Search for the cell housing the specified text and yield its [x, y] center coordinate. 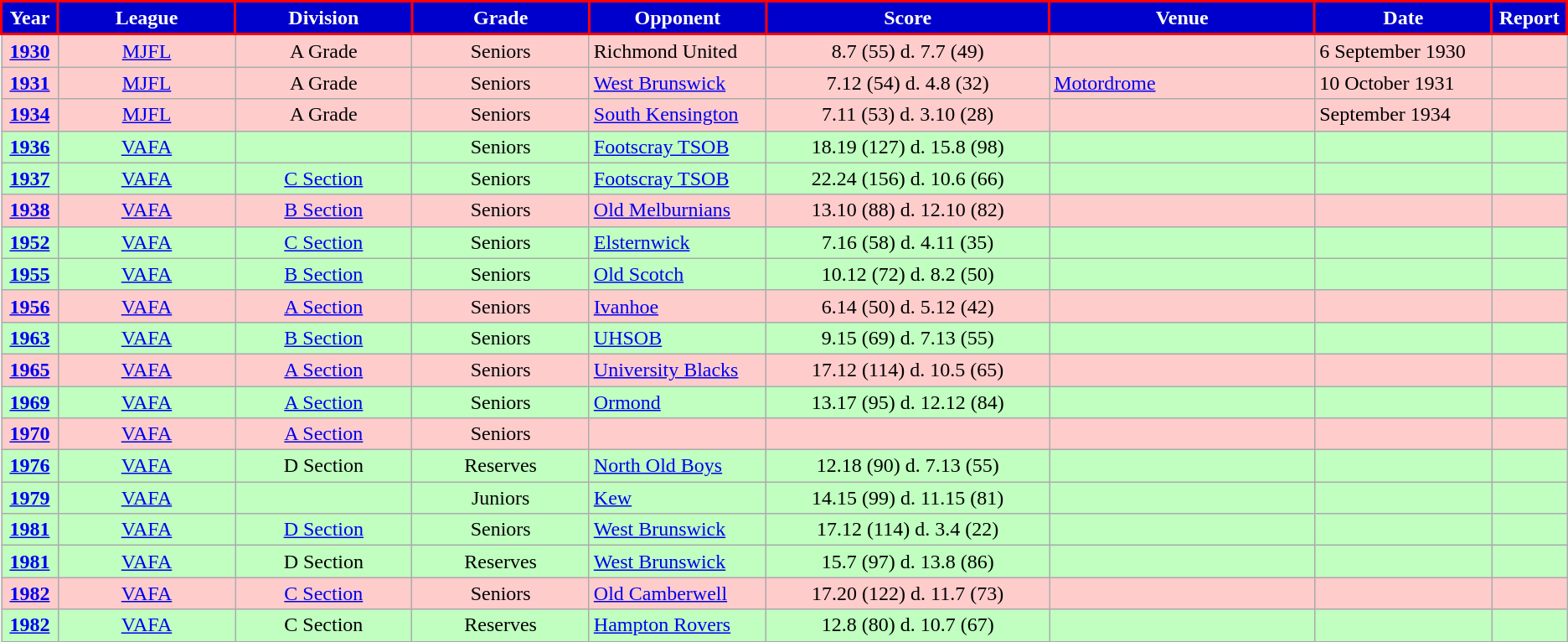
7.12 (54) d. 4.8 (32) [908, 83]
13.10 (88) d. 12.10 (82) [908, 210]
17.20 (122) d. 11.7 (73) [908, 593]
22.24 (156) d. 10.6 (66) [908, 179]
1970 [30, 434]
8.7 (55) d. 7.7 (49) [908, 50]
UHSOB [677, 338]
1955 [30, 274]
Old Melburnians [677, 210]
Old Camberwell [677, 593]
Ivanhoe [677, 306]
Elsternwick [677, 242]
1937 [30, 179]
1952 [30, 242]
Kew [677, 498]
Date [1404, 18]
Hampton Rovers [677, 625]
Motordrome [1183, 83]
6.14 (50) d. 5.12 (42) [908, 306]
1931 [30, 83]
1969 [30, 401]
Ormond [677, 401]
17.12 (114) d. 3.4 (22) [908, 530]
Score [908, 18]
7.11 (53) d. 3.10 (28) [908, 115]
1963 [30, 338]
Grade [501, 18]
1930 [30, 50]
Richmond United [677, 50]
Juniors [501, 498]
10 October 1931 [1404, 83]
15.7 (97) d. 13.8 (86) [908, 562]
1934 [30, 115]
League [146, 18]
Old Scotch [677, 274]
14.15 (99) d. 11.15 (81) [908, 498]
University Blacks [677, 370]
Report [1529, 18]
North Old Boys [677, 466]
Division [323, 18]
South Kensington [677, 115]
1956 [30, 306]
September 1934 [1404, 115]
Year [30, 18]
1938 [30, 210]
Opponent [677, 18]
12.18 (90) d. 7.13 (55) [908, 466]
1979 [30, 498]
1936 [30, 147]
18.19 (127) d. 15.8 (98) [908, 147]
Venue [1183, 18]
12.8 (80) d. 10.7 (67) [908, 625]
9.15 (69) d. 7.13 (55) [908, 338]
10.12 (72) d. 8.2 (50) [908, 274]
7.16 (58) d. 4.11 (35) [908, 242]
17.12 (114) d. 10.5 (65) [908, 370]
6 September 1930 [1404, 50]
1965 [30, 370]
13.17 (95) d. 12.12 (84) [908, 401]
1976 [30, 466]
